Provide the (x, y) coordinate of the cell's center where the given text is located.  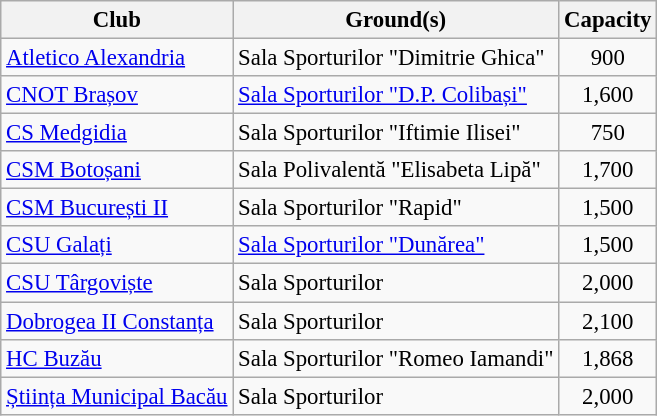
1,868 (608, 358)
1,700 (608, 170)
CSU Târgoviște (117, 283)
1,600 (608, 95)
Capacity (608, 20)
CS Medgidia (117, 133)
Dobrogea II Constanța (117, 321)
Sala Sporturilor "Iftimie Ilisei" (396, 133)
Sala Sporturilor "Rapid" (396, 208)
Sala Polivalentă "Elisabeta Lipă" (396, 170)
CNOT Brașov (117, 95)
Ground(s) (396, 20)
Sala Sporturilor "Dunărea" (396, 245)
Știința Municipal Bacău (117, 396)
Sala Sporturilor "Dimitrie Ghica" (396, 58)
2,100 (608, 321)
CSM Botoșani (117, 170)
Atletico Alexandria (117, 58)
HC Buzău (117, 358)
750 (608, 133)
Sala Sporturilor "Romeo Iamandi" (396, 358)
CSU Galați (117, 245)
Club (117, 20)
900 (608, 58)
Sala Sporturilor "D.P. Colibași" (396, 95)
CSM București II (117, 208)
